Search for the cell housing the specified text and yield its [X, Y] center coordinate. 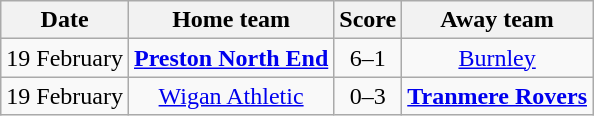
Burnley [498, 58]
0–3 [368, 96]
Score [368, 20]
Preston North End [230, 58]
Tranmere Rovers [498, 96]
6–1 [368, 58]
Home team [230, 20]
Wigan Athletic [230, 96]
Date [65, 20]
Away team [498, 20]
